Find where the given text appears and provide that cell's center as [x, y] coordinate. 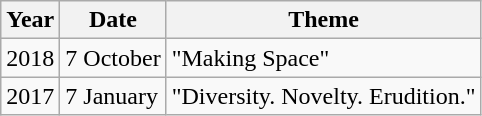
7 January [113, 96]
Year [30, 20]
2018 [30, 58]
Theme [324, 20]
2017 [30, 96]
7 October [113, 58]
"Diversity. Novelty. Erudition." [324, 96]
Date [113, 20]
"Making Space" [324, 58]
